Provide the [X, Y] coordinate of the cell's center where the given text is located.  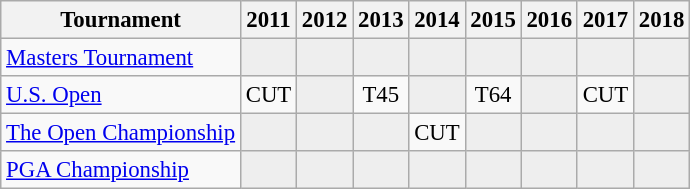
T64 [493, 95]
2018 [661, 20]
2011 [268, 20]
2016 [549, 20]
Masters Tournament [121, 58]
2014 [437, 20]
2013 [381, 20]
PGA Championship [121, 170]
2015 [493, 20]
T45 [381, 95]
2012 [325, 20]
U.S. Open [121, 95]
The Open Championship [121, 133]
2017 [605, 20]
Tournament [121, 20]
